From the cell containing the given text, extract its center point as (x, y) coordinate. 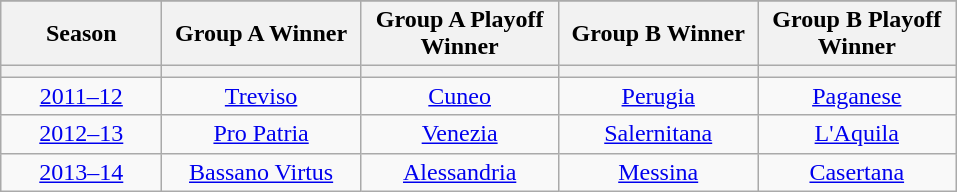
2011–12 (82, 96)
Treviso (262, 96)
2012–13 (82, 134)
Group A Winner (262, 34)
2013–14 (82, 172)
Group B Winner (658, 34)
Bassano Virtus (262, 172)
Pro Patria (262, 134)
Venezia (460, 134)
Messina (658, 172)
Salernitana (658, 134)
L'Aquila (858, 134)
Cuneo (460, 96)
Paganese (858, 96)
Perugia (658, 96)
Alessandria (460, 172)
Casertana (858, 172)
Group A Playoff Winner (460, 34)
Season (82, 34)
Group B Playoff Winner (858, 34)
